Provide the (x, y) coordinate of the cell's center where the given text is located.  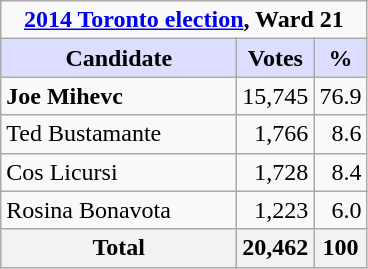
1,728 (276, 172)
15,745 (276, 96)
1,766 (276, 134)
76.9 (340, 96)
Votes (276, 58)
8.6 (340, 134)
100 (340, 248)
2014 Toronto election, Ward 21 (184, 20)
Total (119, 248)
Cos Licursi (119, 172)
Candidate (119, 58)
% (340, 58)
Joe Mihevc (119, 96)
Ted Bustamante (119, 134)
20,462 (276, 248)
6.0 (340, 210)
Rosina Bonavota (119, 210)
8.4 (340, 172)
1,223 (276, 210)
